Determine the [x, y] coordinate at the center of the cell enclosing the given text.  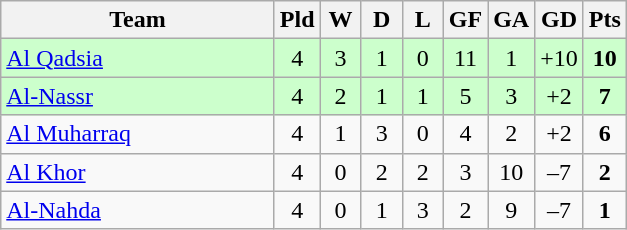
9 [512, 210]
Pts [604, 20]
Al Muharraq [138, 134]
11 [465, 58]
Al Khor [138, 172]
L [422, 20]
7 [604, 96]
GA [512, 20]
Team [138, 20]
6 [604, 134]
Al-Nahda [138, 210]
Al Qadsia [138, 58]
GD [560, 20]
+10 [560, 58]
Al-Nassr [138, 96]
W [340, 20]
5 [465, 96]
Pld [297, 20]
GF [465, 20]
D [382, 20]
